Scan for the cell matching the given text and deliver its (x, y) coordinate at center. 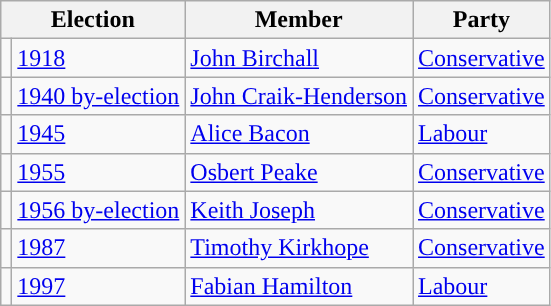
1987 (98, 248)
1918 (98, 58)
John Birchall (299, 58)
1956 by-election (98, 210)
Party (482, 20)
Osbert Peake (299, 172)
1945 (98, 134)
John Craik-Henderson (299, 96)
Keith Joseph (299, 210)
Fabian Hamilton (299, 286)
Member (299, 20)
1940 by-election (98, 96)
Timothy Kirkhope (299, 248)
1955 (98, 172)
Alice Bacon (299, 134)
Election (93, 20)
1997 (98, 286)
